Find where the given text appears and provide that cell's center as [X, Y] coordinate. 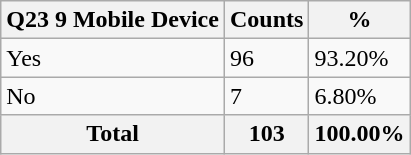
6.80% [360, 96]
Total [113, 134]
Counts [266, 20]
103 [266, 134]
Yes [113, 58]
93.20% [360, 58]
No [113, 96]
Q23 9 Mobile Device [113, 20]
100.00% [360, 134]
% [360, 20]
7 [266, 96]
96 [266, 58]
